Determine the [x, y] coordinate at the center of the cell enclosing the given text.  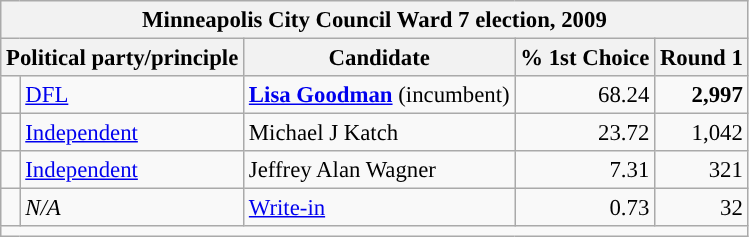
Jeffrey Alan Wagner [380, 170]
Lisa Goodman (incumbent) [380, 95]
Minneapolis City Council Ward 7 election, 2009 [374, 20]
68.24 [585, 95]
1,042 [702, 133]
32 [702, 208]
2,997 [702, 95]
DFL [132, 95]
N/A [132, 208]
23.72 [585, 133]
Political party/principle [122, 58]
7.31 [585, 170]
Round 1 [702, 58]
0.73 [585, 208]
% 1st Choice [585, 58]
Candidate [380, 58]
Michael J Katch [380, 133]
Write-in [380, 208]
321 [702, 170]
